Locate the cell with the specified text and output its (x, y) center coordinate. 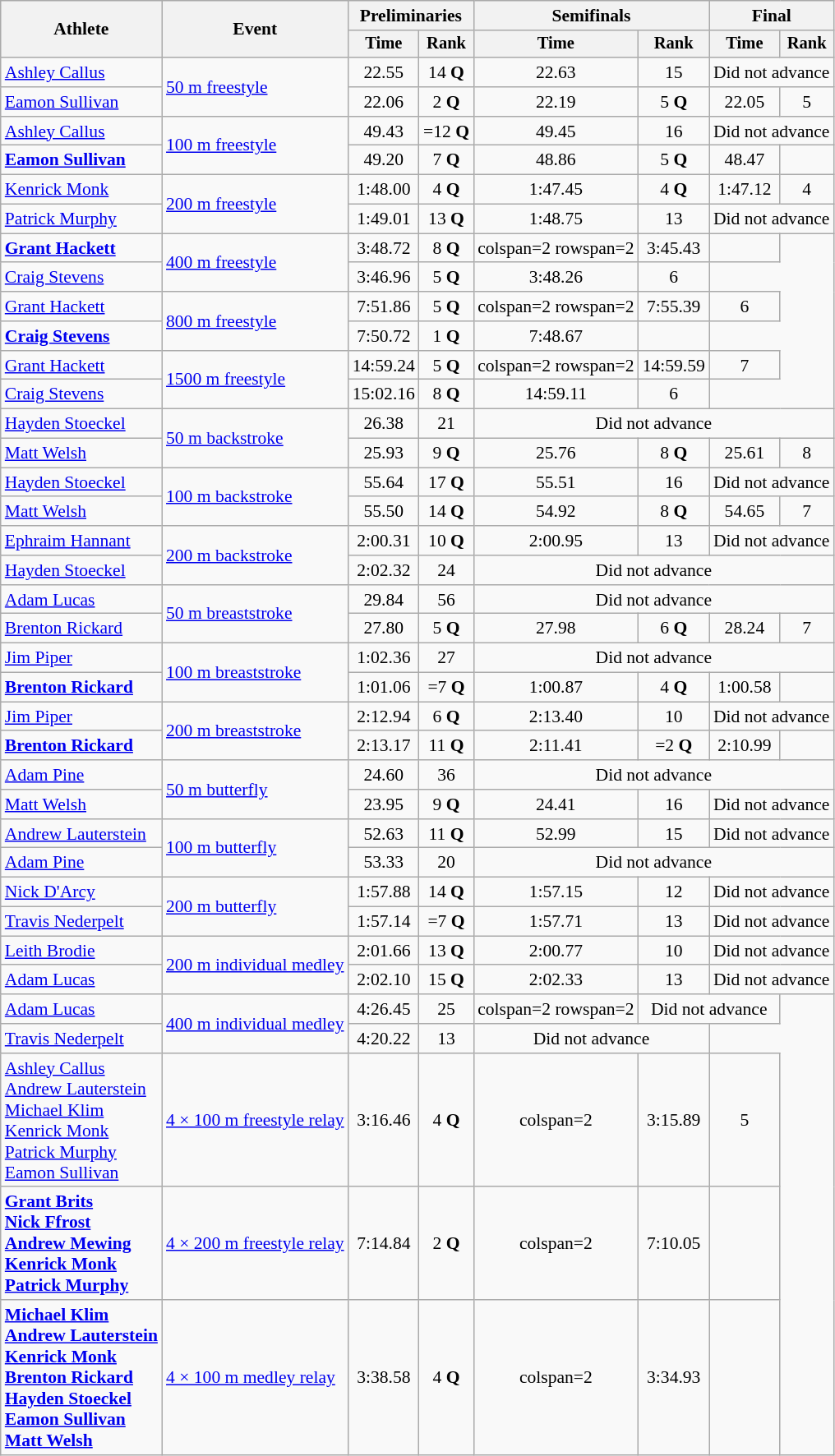
Kenrick Monk (81, 190)
1:57.14 (384, 922)
24.60 (384, 775)
15 Q (446, 980)
4:26.45 (384, 1009)
Andrew Lauterstein (81, 834)
7:14.84 (384, 1244)
25.61 (745, 454)
53.33 (384, 863)
14:59.59 (674, 366)
8 (807, 454)
=2 Q (674, 746)
800 m freestyle (255, 320)
=12 Q (446, 131)
Ephraim Hannant (81, 541)
29.84 (384, 600)
14:59.24 (384, 366)
22.19 (556, 102)
1:57.15 (556, 892)
22.05 (745, 102)
4 × 100 m freestyle relay (255, 1121)
48.86 (556, 160)
1:47.12 (745, 190)
23.95 (384, 804)
3:45.43 (674, 248)
56 (446, 600)
Michael KlimAndrew LautersteinKenrick MonkBrenton RickardHayden StoeckelEamon SullivanMatt Welsh (81, 1377)
28.24 (745, 629)
10 Q (446, 541)
20 (446, 863)
52.99 (556, 834)
1:57.88 (384, 892)
3:46.96 (384, 278)
49.43 (384, 131)
27.80 (384, 629)
Semifinals (592, 16)
25.93 (384, 454)
7:48.67 (556, 336)
4:20.22 (384, 1039)
1:00.87 (556, 688)
7 Q (446, 160)
3:38.58 (384, 1377)
12 (674, 892)
25 (446, 1009)
200 m backstroke (255, 555)
2:10.99 (745, 746)
3:48.26 (556, 278)
100 m breaststroke (255, 672)
100 m freestyle (255, 146)
50 m butterfly (255, 789)
21 (446, 424)
4 × 100 m medley relay (255, 1377)
50 m backstroke (255, 439)
1:49.01 (384, 219)
2:02.10 (384, 980)
24 (446, 570)
Ashley CallusAndrew LautersteinMichael KlimKenrick MonkPatrick MurphyEamon Sullivan (81, 1121)
1:48.00 (384, 190)
4 × 200 m freestyle relay (255, 1244)
Final (772, 16)
3:34.93 (674, 1377)
200 m butterfly (255, 907)
17 Q (446, 482)
15:02.16 (384, 394)
100 m butterfly (255, 848)
55.64 (384, 482)
1:57.71 (556, 922)
54.65 (745, 512)
2:13.40 (556, 716)
49.20 (384, 160)
200 m breaststroke (255, 731)
54.92 (556, 512)
1:00.58 (745, 688)
2:02.32 (384, 570)
7:10.05 (674, 1244)
2:11.41 (556, 746)
2:00.95 (556, 541)
Nick D'Arcy (81, 892)
24.41 (556, 804)
3:48.72 (384, 248)
2:01.66 (384, 951)
1:47.45 (556, 190)
2:00.77 (556, 951)
50 m breaststroke (255, 615)
22.06 (384, 102)
49.45 (556, 131)
Patrick Murphy (81, 219)
100 m backstroke (255, 496)
Leith Brodie (81, 951)
36 (446, 775)
27.98 (556, 629)
Grant BritsNick FfrostAndrew MewingKenrick MonkPatrick Murphy (81, 1244)
55.51 (556, 482)
1:48.75 (556, 219)
400 m freestyle (255, 263)
Event (255, 30)
25.76 (556, 454)
200 m individual medley (255, 965)
400 m individual medley (255, 1024)
Preliminaries (411, 16)
2:13.17 (384, 746)
2:02.33 (556, 980)
Athlete (81, 30)
2:12.94 (384, 716)
22.63 (556, 72)
22.55 (384, 72)
55.50 (384, 512)
200 m freestyle (255, 204)
2:00.31 (384, 541)
50 m freestyle (255, 87)
1 Q (446, 336)
7:55.39 (674, 306)
7:50.72 (384, 336)
4 (807, 190)
27 (446, 658)
3:16.46 (384, 1121)
1:01.06 (384, 688)
52.63 (384, 834)
48.47 (745, 160)
14:59.11 (556, 394)
3:15.89 (674, 1121)
1500 m freestyle (255, 380)
7:51.86 (384, 306)
1:02.36 (384, 658)
26.38 (384, 424)
